Return the (x, y) coordinate for the center point of the cell that contains the specified text.  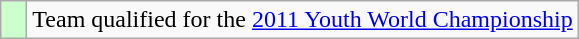
Team qualified for the 2011 Youth World Championship (302, 20)
